Return [x, y] of the center of cell containing provided text 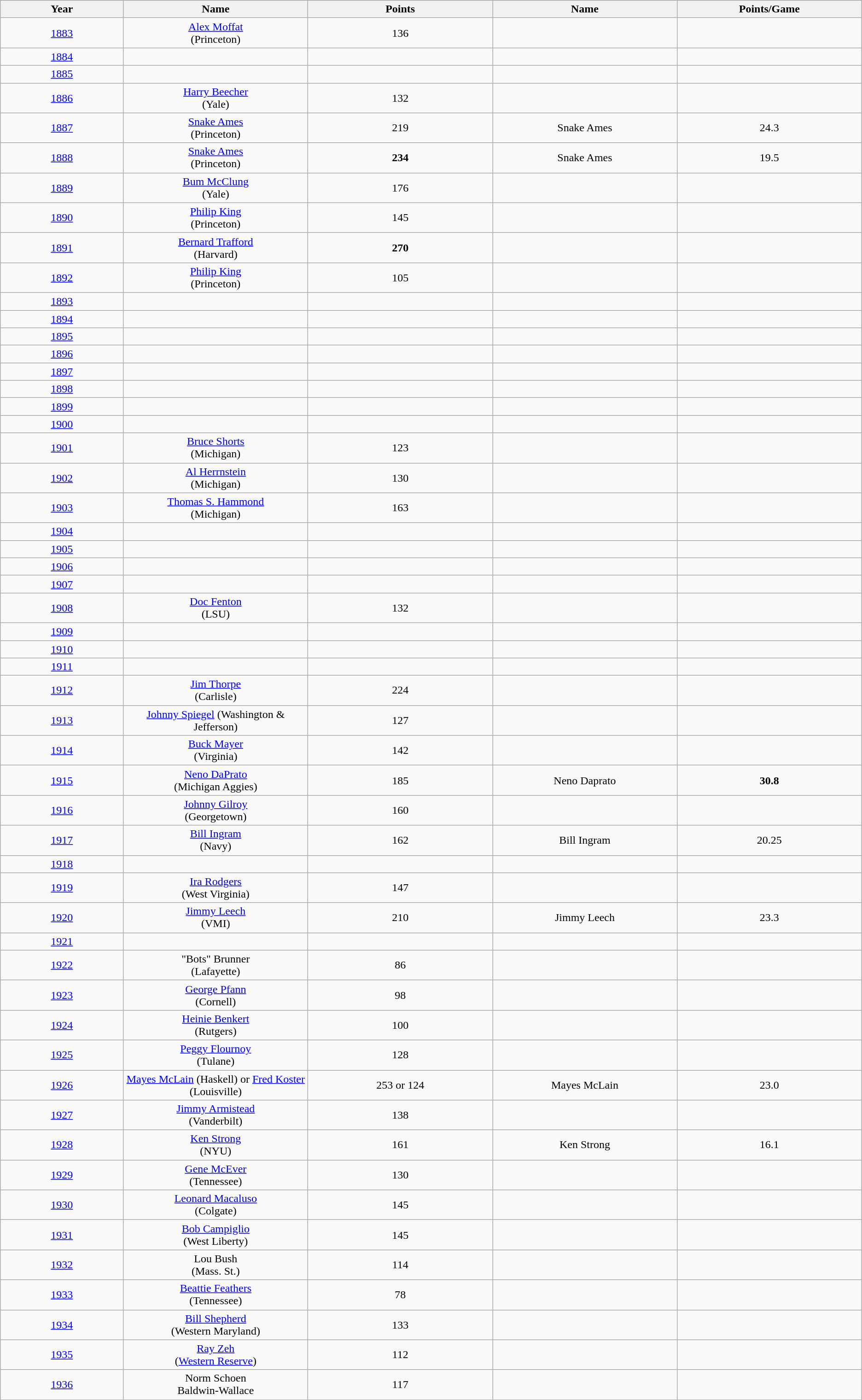
Heinie Benkert(Rutgers) [215, 1025]
Johnny Spiegel (Washington & Jefferson) [215, 720]
224 [401, 691]
142 [401, 751]
162 [401, 840]
Al Herrnstein(Michigan) [215, 478]
1910 [62, 649]
105 [401, 277]
1915 [62, 780]
Jimmy Leech(VMI) [215, 917]
1903 [62, 507]
Ken Strong [585, 1145]
1895 [62, 337]
Norm SchoenBaldwin-Wallace [215, 1384]
Bruce Shorts(Michigan) [215, 448]
1920 [62, 917]
1930 [62, 1205]
1887 [62, 128]
234 [401, 157]
Peggy Flournoy(Tulane) [215, 1055]
1890 [62, 217]
1888 [62, 157]
1905 [62, 549]
Buck Mayer(Virginia) [215, 751]
123 [401, 448]
Mayes McLain [585, 1085]
Neno DaPrato(Michigan Aggies) [215, 780]
Leonard Macaluso(Colgate) [215, 1205]
1933 [62, 1295]
1913 [62, 720]
1924 [62, 1025]
163 [401, 507]
1932 [62, 1265]
19.5 [769, 157]
Points/Game [769, 9]
185 [401, 780]
1918 [62, 864]
133 [401, 1324]
24.3 [769, 128]
1907 [62, 584]
160 [401, 811]
30.8 [769, 780]
Bum McClung(Yale) [215, 188]
100 [401, 1025]
1917 [62, 840]
"Bots" Brunner(Lafayette) [215, 965]
1934 [62, 1324]
176 [401, 188]
1899 [62, 407]
1900 [62, 424]
1902 [62, 478]
1911 [62, 667]
114 [401, 1265]
1909 [62, 631]
Ira Rodgers(West Virginia) [215, 888]
1927 [62, 1115]
1906 [62, 566]
1935 [62, 1355]
1885 [62, 74]
1894 [62, 319]
Points [401, 9]
1897 [62, 372]
1892 [62, 277]
1929 [62, 1175]
1884 [62, 57]
23.0 [769, 1085]
112 [401, 1355]
Gene McEver(Tennessee) [215, 1175]
23.3 [769, 917]
Ken Strong(NYU) [215, 1145]
Harry Beecher(Yale) [215, 98]
Jim Thorpe(Carlisle) [215, 691]
1886 [62, 98]
1883 [62, 33]
138 [401, 1115]
1896 [62, 354]
1922 [62, 965]
1926 [62, 1085]
Ray Zeh(Western Reserve) [215, 1355]
1914 [62, 751]
1921 [62, 941]
98 [401, 995]
1919 [62, 888]
253 or 124 [401, 1085]
128 [401, 1055]
210 [401, 917]
Doc Fenton(LSU) [215, 608]
Bob Campiglio(West Liberty) [215, 1235]
1912 [62, 691]
219 [401, 128]
161 [401, 1145]
1893 [62, 301]
1931 [62, 1235]
George Pfann(Cornell) [215, 995]
Mayes McLain (Haskell) or Fred Koster(Louisville) [215, 1085]
1936 [62, 1384]
1904 [62, 531]
Bill Ingram [585, 840]
147 [401, 888]
Johnny Gilroy(Georgetown) [215, 811]
1923 [62, 995]
Beattie Feathers(Tennessee) [215, 1295]
1901 [62, 448]
Alex Moffat(Princeton) [215, 33]
Bill Ingram(Navy) [215, 840]
Thomas S. Hammond(Michigan) [215, 507]
127 [401, 720]
78 [401, 1295]
Bernard Trafford(Harvard) [215, 248]
1889 [62, 188]
1898 [62, 389]
Jimmy Armistead(Vanderbilt) [215, 1115]
1925 [62, 1055]
136 [401, 33]
270 [401, 248]
1908 [62, 608]
117 [401, 1384]
16.1 [769, 1145]
Lou Bush(Mass. St.) [215, 1265]
1891 [62, 248]
86 [401, 965]
Neno Daprato [585, 780]
Bill Shepherd(Western Maryland) [215, 1324]
Year [62, 9]
Jimmy Leech [585, 917]
1928 [62, 1145]
20.25 [769, 840]
1916 [62, 811]
